From the cell containing the given text, extract its center point as [X, Y] coordinate. 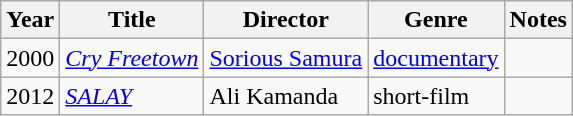
2012 [30, 96]
Title [132, 20]
Director [286, 20]
documentary [436, 58]
2000 [30, 58]
Year [30, 20]
short-film [436, 96]
SALAY [132, 96]
Notes [538, 20]
Sorious Samura [286, 58]
Cry Freetown [132, 58]
Ali Kamanda [286, 96]
Genre [436, 20]
